Return the [x, y] coordinate for the center point of the cell that contains the specified text.  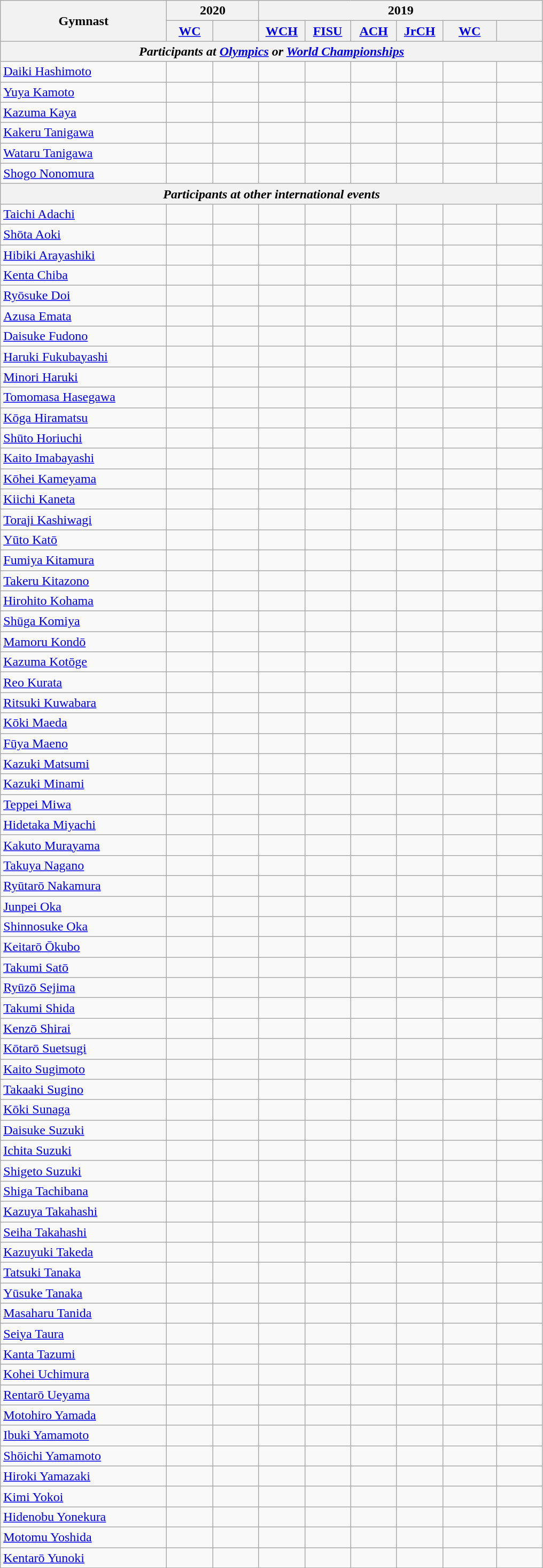
Ryūzō Sejima [83, 988]
Takuya Nagano [83, 865]
Hidenobu Yonekura [83, 1517]
Minori Haruki [83, 377]
Ichita Suzuki [83, 1150]
Fumiya Kitamura [83, 560]
Shūga Komiya [83, 621]
Ryūtarō Nakamura [83, 886]
Keitarō Ōkubo [83, 947]
Yuya Kamoto [83, 92]
Kanta Tazumi [83, 1354]
Kohei Uchimura [83, 1374]
Kiichi Kaneta [83, 499]
Rentarō Ueyama [83, 1395]
Fūya Maeno [83, 743]
Kōtarō Suetsugi [83, 1049]
Hiroki Yamazaki [83, 1476]
Teppei Miwa [83, 804]
Haruki Fukubayashi [83, 357]
Toraji Kashiwagi [83, 519]
Ryōsuke Doi [83, 296]
Ibuki Yamamoto [83, 1435]
Kakuto Murayama [83, 845]
Kentarō Yunoki [83, 1558]
Daisuke Fudono [83, 336]
Kazuma Kotōge [83, 662]
JrCH [420, 31]
Ritsuki Kuwabara [83, 703]
Mamoru Kondō [83, 642]
Daisuke Suzuki [83, 1130]
Kaito Imabayashi [83, 458]
Hirohito Kohama [83, 601]
2020 [213, 11]
Reo Kurata [83, 682]
Kazuma Kaya [83, 112]
Takumi Shida [83, 1008]
Yūto Katō [83, 540]
Shinnosuke Oka [83, 927]
Kakeru Tanigawa [83, 133]
Kōhei Kameyama [83, 479]
Takaaki Sugino [83, 1089]
Kōki Maeda [83, 723]
Participants at Olympics or World Championships [271, 51]
Gymnast [83, 21]
Kenzō Shirai [83, 1028]
Shigeto Suzuki [83, 1171]
Wataru Tanigawa [83, 153]
2019 [401, 11]
Hibiki Arayashiki [83, 255]
ACH [374, 31]
Kōga Hiramatsu [83, 418]
Kaito Sugimoto [83, 1069]
Junpei Oka [83, 906]
Tomomasa Hasegawa [83, 397]
Yūsuke Tanaka [83, 1293]
Kazuki Matsumi [83, 764]
Kimi Yokoi [83, 1496]
Masaharu Tanida [83, 1313]
Kenta Chiba [83, 275]
Azusa Emata [83, 316]
Motomu Yoshida [83, 1537]
Takumi Satō [83, 967]
Kazuki Minami [83, 784]
Kōki Sunaga [83, 1110]
WCH [282, 31]
Taichi Adachi [83, 214]
Kazuyuki Takeda [83, 1252]
Shōichi Yamamoto [83, 1456]
Takeru Kitazono [83, 580]
Seiha Takahashi [83, 1232]
Kazuya Takahashi [83, 1211]
Shiga Tachibana [83, 1191]
Motohiro Yamada [83, 1415]
FISU [328, 31]
Shūto Horiuchi [83, 438]
Participants at other international events [271, 194]
Daiki Hashimoto [83, 72]
Seiya Taura [83, 1334]
Hidetaka Miyachi [83, 825]
Tatsuki Tanaka [83, 1273]
Shogo Nonomura [83, 173]
Shōta Aoki [83, 234]
